Determine the (X, Y) coordinate at the center of the cell enclosing the given text.  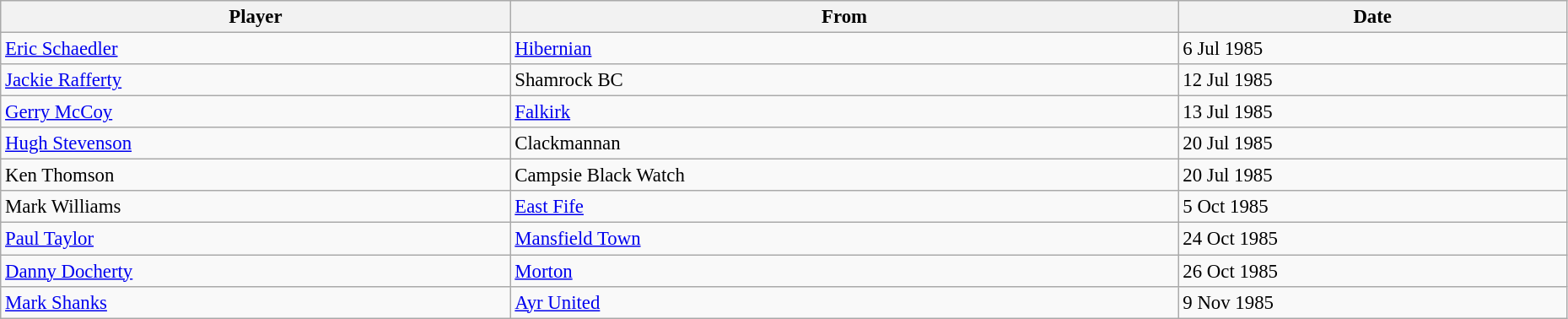
24 Oct 1985 (1372, 239)
Clackmannan (844, 143)
Mark Williams (256, 207)
Ken Thomson (256, 176)
Falkirk (844, 112)
From (844, 17)
5 Oct 1985 (1372, 207)
Gerry McCoy (256, 112)
Player (256, 17)
Paul Taylor (256, 239)
6 Jul 1985 (1372, 49)
Hugh Stevenson (256, 143)
13 Jul 1985 (1372, 112)
Jackie Rafferty (256, 80)
Campsie Black Watch (844, 176)
Mansfield Town (844, 239)
Morton (844, 271)
26 Oct 1985 (1372, 271)
Eric Schaedler (256, 49)
12 Jul 1985 (1372, 80)
Mark Shanks (256, 302)
Shamrock BC (844, 80)
9 Nov 1985 (1372, 302)
Hibernian (844, 49)
Date (1372, 17)
Danny Docherty (256, 271)
East Fife (844, 207)
Ayr United (844, 302)
